Return (x, y) of the center of cell containing provided text 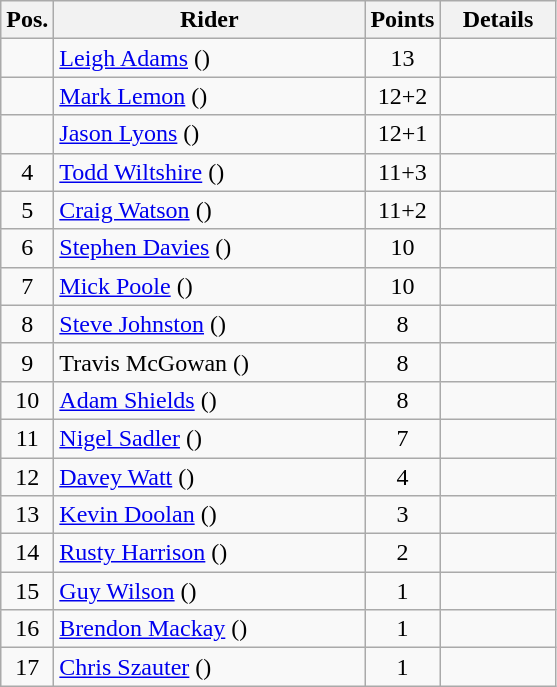
15 (28, 591)
Leigh Adams () (210, 58)
Nigel Sadler () (210, 438)
Davey Watt () (210, 477)
11 (28, 438)
Details (498, 20)
12+2 (402, 96)
Chris Szauter () (210, 667)
Travis McGowan () (210, 362)
12 (28, 477)
Pos. (28, 20)
Adam Shields () (210, 400)
14 (28, 553)
Mark Lemon () (210, 96)
Stephen Davies () (210, 248)
Craig Watson () (210, 210)
Points (402, 20)
11+2 (402, 210)
3 (402, 515)
Guy Wilson () (210, 591)
9 (28, 362)
Kevin Doolan () (210, 515)
2 (402, 553)
Brendon Mackay () (210, 629)
Steve Johnston () (210, 324)
11+3 (402, 172)
Mick Poole () (210, 286)
17 (28, 667)
16 (28, 629)
5 (28, 210)
12+1 (402, 134)
Todd Wiltshire () (210, 172)
Jason Lyons () (210, 134)
Rider (210, 20)
6 (28, 248)
Rusty Harrison () (210, 553)
